Provide the [x, y] coordinate of the cell's center where the given text is located.  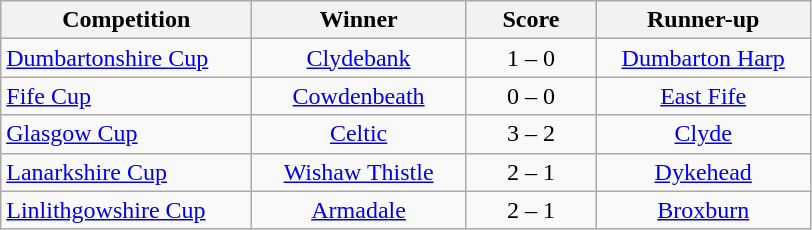
Glasgow Cup [126, 134]
Runner-up [703, 20]
Clydebank [359, 58]
Dykehead [703, 172]
Competition [126, 20]
Cowdenbeath [359, 96]
Clyde [703, 134]
Score [530, 20]
Lanarkshire Cup [126, 172]
East Fife [703, 96]
0 – 0 [530, 96]
Broxburn [703, 210]
Winner [359, 20]
1 – 0 [530, 58]
Dumbartonshire Cup [126, 58]
Fife Cup [126, 96]
Wishaw Thistle [359, 172]
Linlithgowshire Cup [126, 210]
3 – 2 [530, 134]
Armadale [359, 210]
Dumbarton Harp [703, 58]
Celtic [359, 134]
